Scan for the cell matching the given text and deliver its [X, Y] coordinate at center. 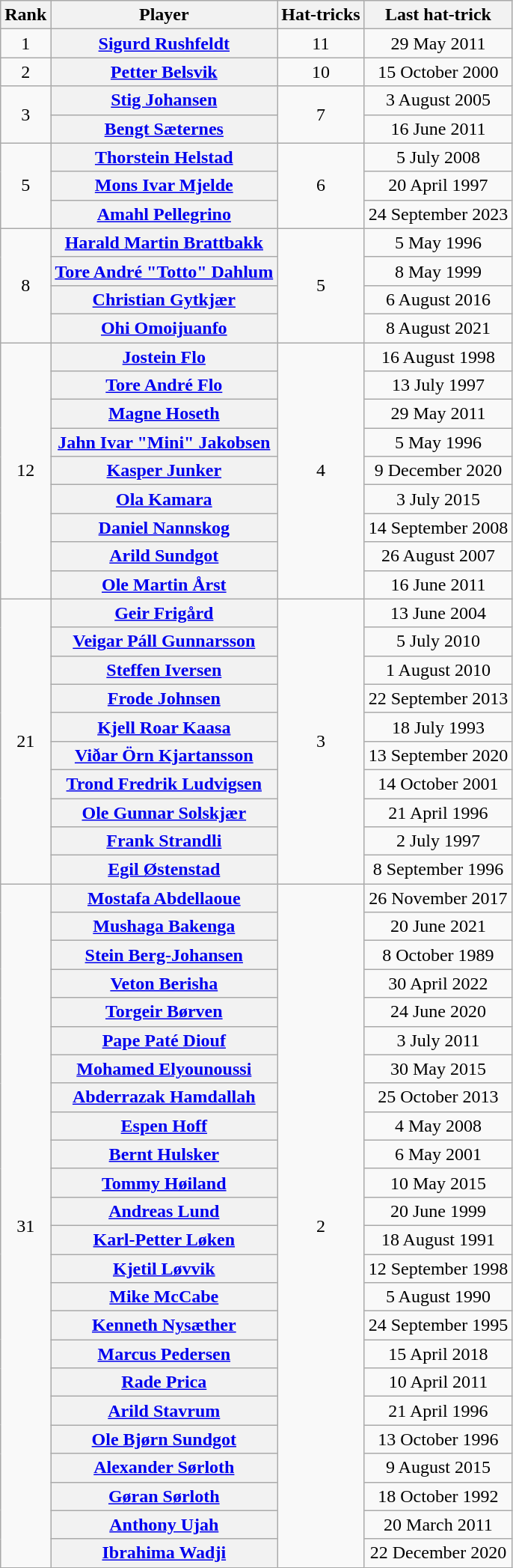
22 September 2013 [438, 698]
Christian Gytkjær [165, 299]
21 [25, 741]
13 September 2020 [438, 755]
Rade Prica [165, 1382]
Gøran Sørloth [165, 1496]
Mohamed Elyounoussi [165, 1069]
Alexander Sørloth [165, 1468]
31 [25, 1226]
Ole Martin Årst [165, 585]
Anthony Ujah [165, 1525]
20 June 1999 [438, 1211]
30 May 2015 [438, 1069]
8 May 1999 [438, 271]
Ohi Omoijuanfo [165, 328]
14 October 2001 [438, 784]
Bernt Hulsker [165, 1154]
Kasper Junker [165, 471]
Abderrazak Hamdallah [165, 1097]
Thorstein Helstad [165, 157]
6 May 2001 [438, 1154]
Magne Hoseth [165, 414]
Frode Johnsen [165, 698]
Egil Østenstad [165, 870]
13 June 2004 [438, 613]
Kenneth Nysæther [165, 1326]
Arild Stavrum [165, 1411]
Kjetil Løvvik [165, 1269]
Jostein Flo [165, 357]
2 July 1997 [438, 841]
1 [25, 43]
Espen Hoff [165, 1126]
13 July 1997 [438, 385]
3 July 2011 [438, 1040]
Ole Gunnar Solskjær [165, 812]
Karl-Petter Løken [165, 1239]
6 August 2016 [438, 299]
4 May 2008 [438, 1126]
Marcus Pedersen [165, 1354]
9 December 2020 [438, 471]
24 June 2020 [438, 1012]
9 August 2015 [438, 1468]
Tore André "Totto" Dahlum [165, 271]
Steffen Iversen [165, 670]
24 September 1995 [438, 1326]
Andreas Lund [165, 1211]
Ole Bjørn Sundgot [165, 1439]
18 August 1991 [438, 1239]
26 November 2017 [438, 898]
Amahl Pellegrino [165, 214]
Mike McCabe [165, 1297]
22 December 2020 [438, 1553]
Harald Martin Brattbakk [165, 242]
8 September 1996 [438, 870]
Petter Belsvik [165, 72]
5 July 2010 [438, 641]
Bengt Sæternes [165, 129]
Torgeir Børven [165, 1012]
Geir Frigård [165, 613]
10 [321, 72]
Viðar Örn Kjartansson [165, 755]
Tommy Høiland [165, 1183]
Stig Johansen [165, 100]
24 September 2023 [438, 214]
18 October 1992 [438, 1496]
Sigurd Rushfeldt [165, 43]
20 June 2021 [438, 927]
8 [25, 285]
Veigar Páll Gunnarsson [165, 641]
Daniel Nannskog [165, 528]
5 August 1990 [438, 1297]
30 April 2022 [438, 983]
Mushaga Bakenga [165, 927]
7 [321, 115]
3 August 2005 [438, 100]
Kjell Roar Kaasa [165, 727]
Veton Berisha [165, 983]
3 July 2015 [438, 499]
20 April 1997 [438, 186]
20 March 2011 [438, 1525]
Ibrahima Wadji [165, 1553]
1 August 2010 [438, 670]
6 [321, 186]
10 May 2015 [438, 1183]
15 October 2000 [438, 72]
13 October 1996 [438, 1439]
12 [25, 472]
4 [321, 472]
Stein Berg-Johansen [165, 955]
5 July 2008 [438, 157]
Trond Fredrik Ludvigsen [165, 784]
Tore André Flo [165, 385]
Frank Strandli [165, 841]
14 September 2008 [438, 528]
Mostafa Abdellaoue [165, 898]
Rank [25, 15]
Ola Kamara [165, 499]
12 September 1998 [438, 1269]
Mons Ivar Mjelde [165, 186]
8 October 1989 [438, 955]
Arild Sundgot [165, 556]
Jahn Ivar "Mini" Jakobsen [165, 442]
11 [321, 43]
Last hat-trick [438, 15]
8 August 2021 [438, 328]
Pape Paté Diouf [165, 1040]
15 April 2018 [438, 1354]
26 August 2007 [438, 556]
18 July 1993 [438, 727]
16 August 1998 [438, 357]
Hat-tricks [321, 15]
25 October 2013 [438, 1097]
10 April 2011 [438, 1382]
Player [165, 15]
